Return [X, Y] of the center of cell containing provided text 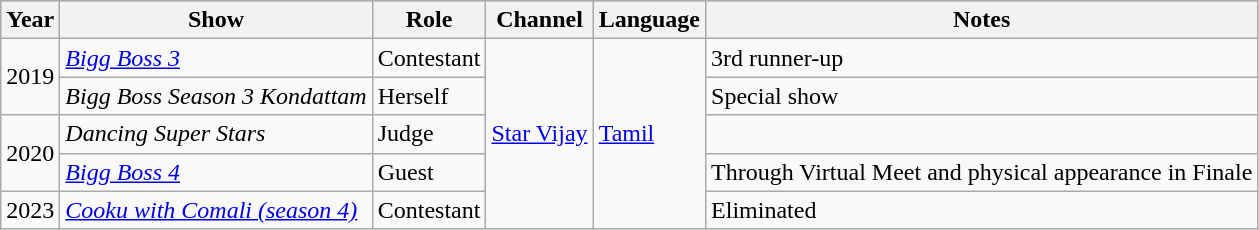
2023 [30, 210]
Eliminated [982, 210]
Cooku with Comali (season 4) [216, 210]
Channel [540, 20]
Year [30, 20]
3rd runner-up [982, 58]
Language [649, 20]
Role [429, 20]
Guest [429, 172]
Dancing Super Stars [216, 134]
Bigg Boss Season 3 Kondattam [216, 96]
Bigg Boss 4 [216, 172]
Through Virtual Meet and physical appearance in Finale [982, 172]
Judge [429, 134]
Bigg Boss 3 [216, 58]
Star Vijay [540, 134]
Special show [982, 96]
2020 [30, 153]
Herself [429, 96]
Show [216, 20]
2019 [30, 77]
Notes [982, 20]
Tamil [649, 134]
